Determine the [x, y] coordinate at the center of the cell enclosing the given text.  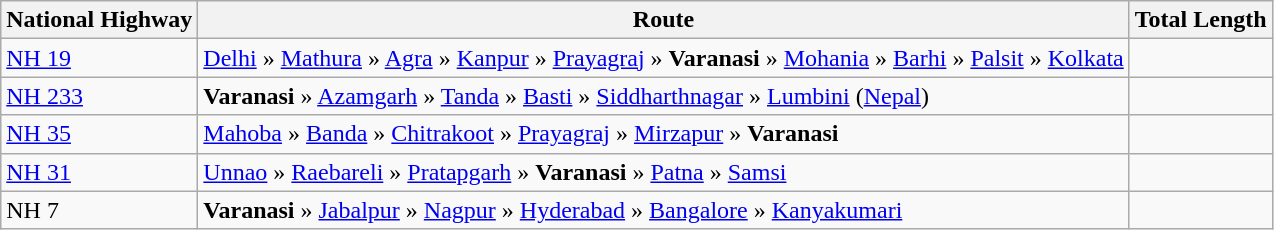
Mahoba » Banda » Chitrakoot » Prayagraj » Mirzapur » Varanasi [664, 134]
Unnao » Raebareli » Pratapgarh » Varanasi » Patna » Samsi [664, 172]
Total Length [1200, 20]
Varanasi » Azamgarh » Tanda » Basti » Siddharthnagar » Lumbini (Nepal) [664, 96]
Delhi » Mathura » Agra » Kanpur » Prayagraj » Varanasi » Mohania » Barhi » Palsit » Kolkata [664, 58]
Route [664, 20]
NH 233 [100, 96]
Varanasi » Jabalpur » Nagpur » Hyderabad » Bangalore » Kanyakumari [664, 210]
NH 19 [100, 58]
NH 35 [100, 134]
NH 31 [100, 172]
National Highway [100, 20]
NH 7 [100, 210]
